Return the [X, Y] coordinate for the center point of the cell that contains the specified text.  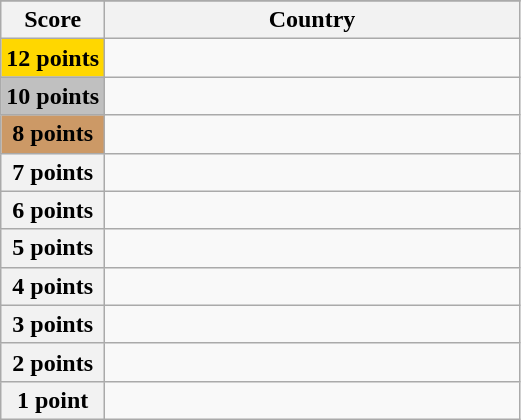
3 points [53, 324]
6 points [53, 210]
7 points [53, 172]
10 points [53, 96]
12 points [53, 58]
Score [53, 20]
4 points [53, 286]
8 points [53, 134]
1 point [53, 400]
Country [312, 20]
5 points [53, 248]
2 points [53, 362]
